Capture the cell that displays the provided text and extract its (x, y) central coordinate. 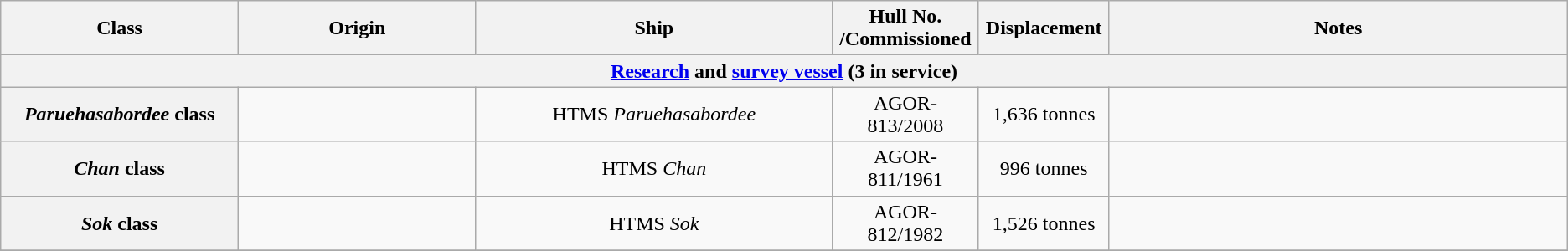
Origin (357, 28)
Hull No./Commissioned (906, 28)
1,636 tonnes (1044, 114)
1,526 tonnes (1044, 223)
AGOR-812/1982 (906, 223)
HTMS Sok (653, 223)
Notes (1338, 28)
Ship (653, 28)
Chan class (120, 169)
996 tonnes (1044, 169)
AGOR-811/1961 (906, 169)
Paruehasabordee class (120, 114)
HTMS Paruehasabordee (653, 114)
AGOR-813/2008 (906, 114)
HTMS Chan (653, 169)
Research and survey vessel (3 in service) (784, 71)
Class (120, 28)
Displacement (1044, 28)
Sok class (120, 223)
